Identify which cell holds the provided text, then report its (x, y) central coordinate. 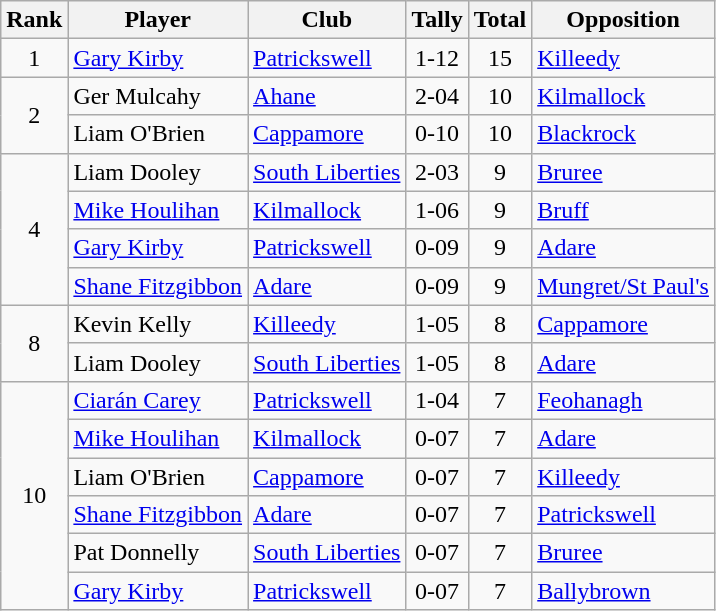
Blackrock (624, 134)
Ballybrown (624, 591)
Rank (34, 20)
Pat Donnelly (158, 553)
1-12 (437, 58)
Feohanagh (624, 400)
Ciarán Carey (158, 400)
Total (500, 20)
0-10 (437, 134)
Player (158, 20)
Ger Mulcahy (158, 96)
2-03 (437, 172)
15 (500, 58)
4 (34, 229)
1 (34, 58)
Tally (437, 20)
Opposition (624, 20)
Club (327, 20)
2-04 (437, 96)
Kevin Kelly (158, 324)
Mungret/St Paul's (624, 286)
Ahane (327, 96)
1-04 (437, 400)
1-06 (437, 210)
2 (34, 115)
Bruff (624, 210)
